Provide the (X, Y) coordinate of the cell's center where the given text is located.  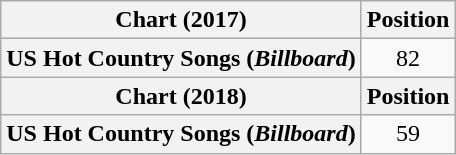
Chart (2017) (181, 20)
Chart (2018) (181, 96)
59 (408, 134)
82 (408, 58)
